Search for the cell housing the specified text and yield its [x, y] center coordinate. 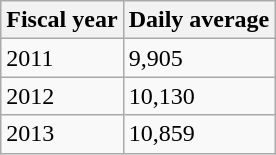
10,130 [199, 96]
Fiscal year [62, 20]
10,859 [199, 134]
Daily average [199, 20]
9,905 [199, 58]
2011 [62, 58]
2013 [62, 134]
2012 [62, 96]
